Output the (X, Y) coordinate of the center of the cell containing the given text.  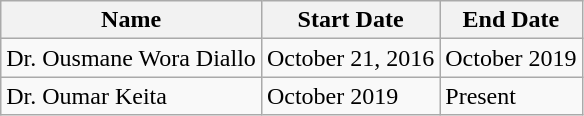
End Date (511, 20)
Present (511, 96)
Dr. Ousmane Wora Diallo (132, 58)
Start Date (350, 20)
Name (132, 20)
Dr. Oumar Keita (132, 96)
October 21, 2016 (350, 58)
